Search for the cell housing the specified text and yield its (X, Y) center coordinate. 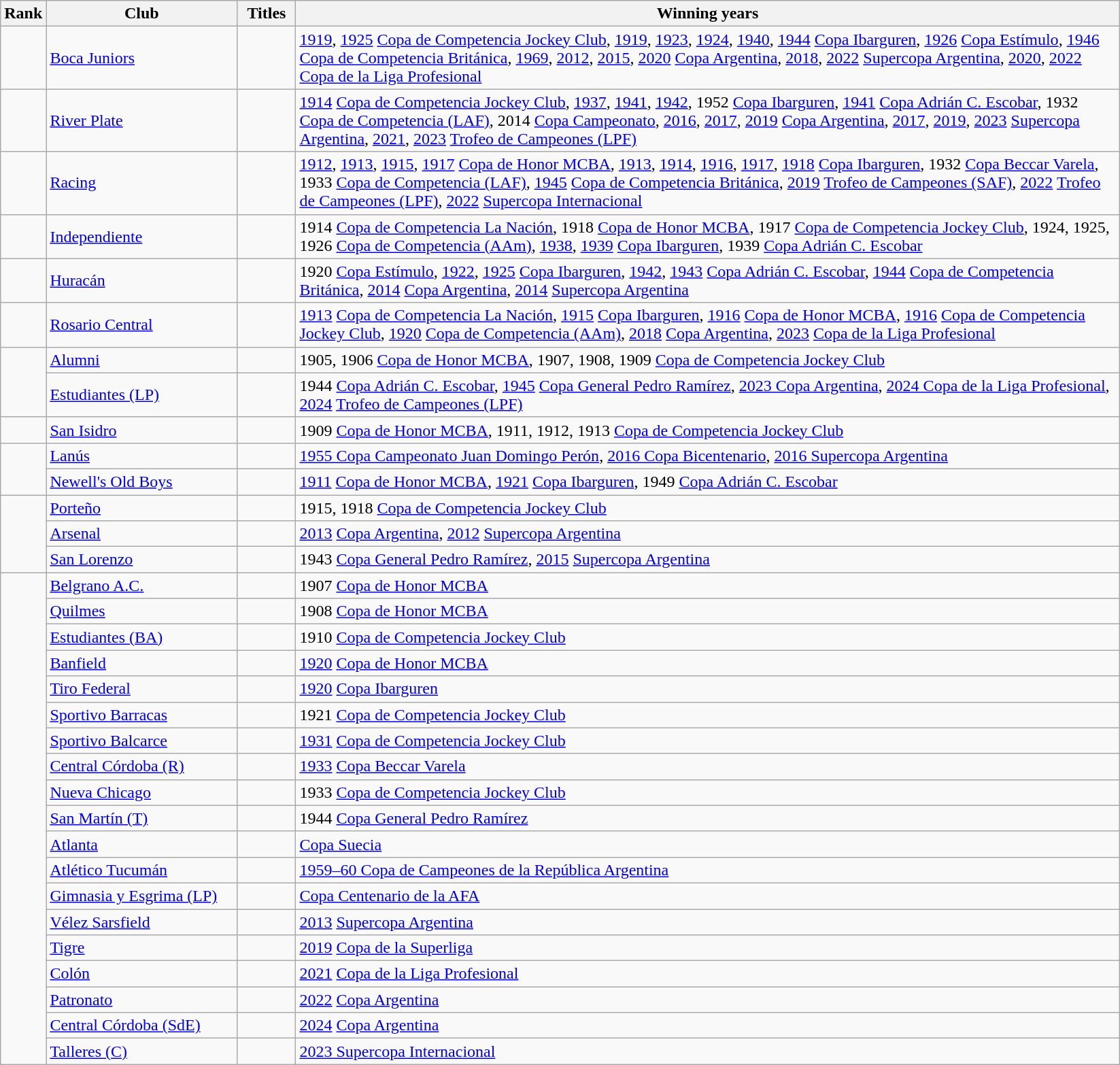
Copa Centenario de la AFA (707, 896)
Estudiantes (BA) (141, 637)
Atlético Tucumán (141, 870)
Titles (267, 14)
2021 Copa de la Liga Profesional (707, 974)
1920 Copa de Honor MCBA (707, 663)
Rank (23, 14)
Lanús (141, 456)
Porteño (141, 508)
1920 Copa Ibarguren (707, 689)
1915, 1918 Copa de Competencia Jockey Club (707, 508)
Copa Suecia (707, 844)
1944 Copa Adrián C. Escobar, 1945 Copa General Pedro Ramírez, 2023 Copa Argentina, 2024 Copa de la Liga Profesional, 2024 Trofeo de Campeones (LPF) (707, 394)
1959–60 Copa de Campeones de la República Argentina (707, 870)
Estudiantes (LP) (141, 394)
Independiente (141, 237)
2024 Copa Argentina (707, 1026)
1910 Copa de Competencia Jockey Club (707, 637)
Quilmes (141, 611)
1905, 1906 Copa de Honor MCBA, 1907, 1908, 1909 Copa de Competencia Jockey Club (707, 360)
Belgrano A.C. (141, 586)
Patronato (141, 1000)
Club (141, 14)
Atlanta (141, 844)
Sportivo Barracas (141, 715)
2019 Copa de la Superliga (707, 948)
Boca Juniors (141, 58)
2013 Copa Argentina, 2012 Supercopa Argentina (707, 534)
1907 Copa de Honor MCBA (707, 586)
1944 Copa General Pedro Ramírez (707, 818)
1933 Copa Beccar Varela (707, 766)
1933 Copa de Competencia Jockey Club (707, 792)
Alumni (141, 360)
1909 Copa de Honor MCBA, 1911, 1912, 1913 Copa de Competencia Jockey Club (707, 430)
Arsenal (141, 534)
1911 Copa de Honor MCBA, 1921 Copa Ibarguren, 1949 Copa Adrián C. Escobar (707, 481)
River Plate (141, 120)
Tiro Federal (141, 689)
Winning years (707, 14)
San Martín (T) (141, 818)
Nueva Chicago (141, 792)
San Lorenzo (141, 560)
Vélez Sarsfield (141, 922)
Banfield (141, 663)
1908 Copa de Honor MCBA (707, 611)
Central Córdoba (SdE) (141, 1026)
Newell's Old Boys (141, 481)
1955 Copa Campeonato Juan Domingo Perón, 2016 Copa Bicentenario, 2016 Supercopa Argentina (707, 456)
Racing (141, 183)
1931 Copa de Competencia Jockey Club (707, 741)
Sportivo Balcarce (141, 741)
2023 Supercopa Internacional (707, 1051)
Tigre (141, 948)
1943 Copa General Pedro Ramírez, 2015 Supercopa Argentina (707, 560)
Talleres (C) (141, 1051)
Rosario Central (141, 325)
2013 Supercopa Argentina (707, 922)
San Isidro (141, 430)
2022 Copa Argentina (707, 1000)
Huracán (141, 280)
Gimnasia y Esgrima (LP) (141, 896)
Central Córdoba (R) (141, 766)
1921 Copa de Competencia Jockey Club (707, 715)
Colón (141, 974)
